Output the [X, Y] coordinate of the center of the cell containing the given text.  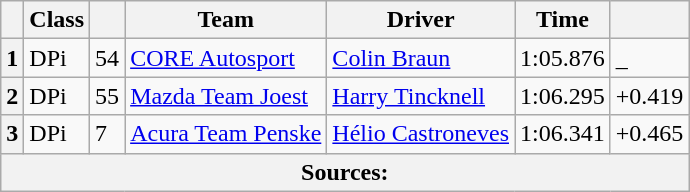
Class [57, 20]
3 [12, 134]
Mazda Team Joest [226, 96]
1:05.876 [563, 58]
Team [226, 20]
1:06.295 [563, 96]
Harry Tincknell [421, 96]
+0.465 [650, 134]
Hélio Castroneves [421, 134]
55 [108, 96]
Colin Braun [421, 58]
+0.419 [650, 96]
2 [12, 96]
Sources: [345, 172]
1 [12, 58]
CORE Autosport [226, 58]
7 [108, 134]
1:06.341 [563, 134]
54 [108, 58]
Time [563, 20]
Driver [421, 20]
_ [650, 58]
Acura Team Penske [226, 134]
